Determine the [x, y] coordinate at the center of the cell enclosing the given text.  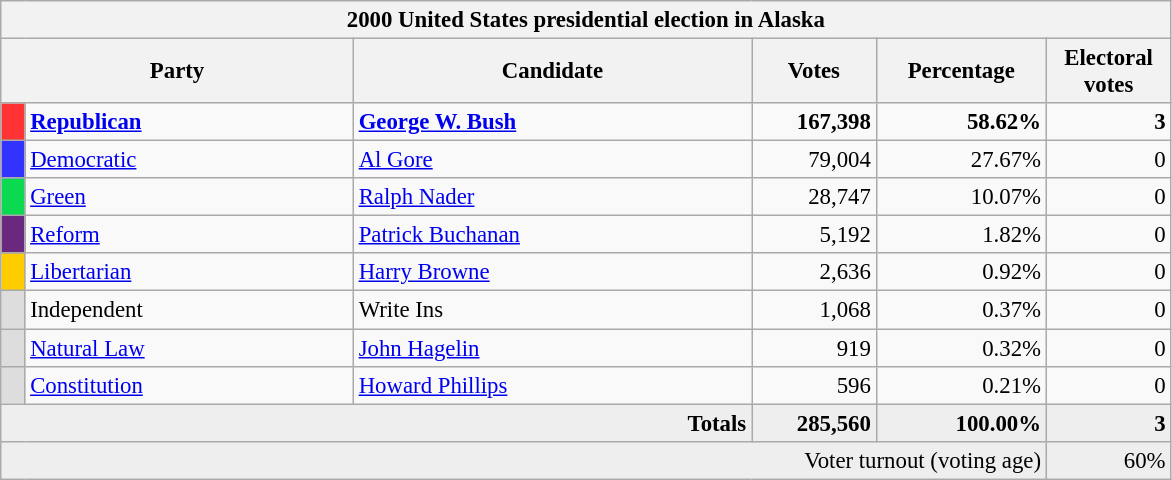
Electoral votes [1108, 72]
596 [814, 385]
919 [814, 348]
Voter turnout (voting age) [524, 460]
100.00% [961, 423]
285,560 [814, 423]
1,068 [814, 310]
Harry Browne [552, 273]
27.67% [961, 160]
Libertarian [189, 273]
2,636 [814, 273]
Howard Phillips [552, 385]
0.37% [961, 310]
0.32% [961, 348]
0.92% [961, 273]
Patrick Buchanan [552, 235]
28,747 [814, 197]
George W. Bush [552, 122]
79,004 [814, 160]
Republican [189, 122]
Democratic [189, 160]
Reform [189, 235]
1.82% [961, 235]
John Hagelin [552, 348]
167,398 [814, 122]
Constitution [189, 385]
Candidate [552, 72]
10.07% [961, 197]
60% [1108, 460]
58.62% [961, 122]
Al Gore [552, 160]
Natural Law [189, 348]
Green [189, 197]
Percentage [961, 72]
5,192 [814, 235]
Party [178, 72]
Write Ins [552, 310]
Independent [189, 310]
2000 United States presidential election in Alaska [586, 20]
Ralph Nader [552, 197]
0.21% [961, 385]
Totals [376, 423]
Votes [814, 72]
